Return the [X, Y] coordinate for the center point of the cell that contains the specified text.  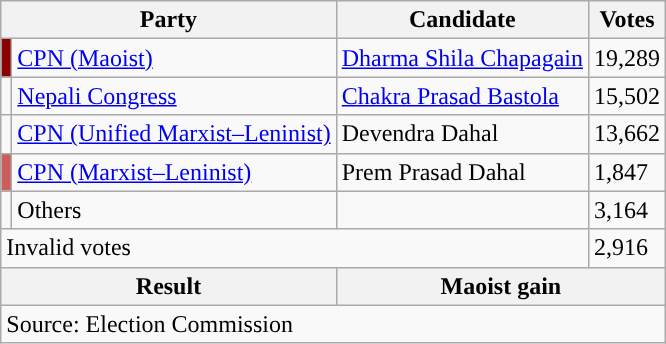
3,164 [628, 210]
CPN (Unified Marxist–Leninist) [174, 134]
Nepali Congress [174, 96]
Chakra Prasad Bastola [462, 96]
Source: Election Commission [334, 324]
19,289 [628, 58]
15,502 [628, 96]
CPN (Marxist–Leninist) [174, 172]
Devendra Dahal [462, 134]
CPN (Maoist) [174, 58]
13,662 [628, 134]
Maoist gain [500, 286]
Party [168, 20]
Dharma Shila Chapagain [462, 58]
Votes [628, 20]
Prem Prasad Dahal [462, 172]
Candidate [462, 20]
Invalid votes [295, 248]
1,847 [628, 172]
Others [174, 210]
Result [168, 286]
2,916 [628, 248]
